Return the (x, y) coordinate for the center point of the cell that contains the specified text.  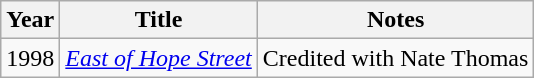
Credited with Nate Thomas (396, 58)
East of Hope Street (158, 58)
Year (30, 20)
Notes (396, 20)
1998 (30, 58)
Title (158, 20)
